Output the (x, y) coordinate of the center of the cell containing the given text.  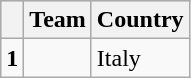
Country (140, 20)
Team (58, 20)
1 (12, 58)
Italy (140, 58)
